Return the (x, y) coordinate for the center point of the cell that contains the specified text.  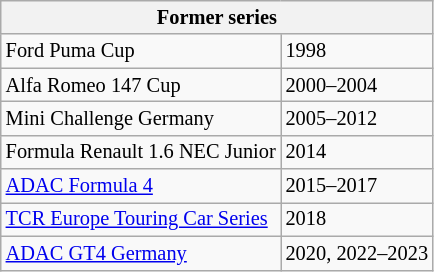
Alfa Romeo 147 Cup (141, 85)
2000–2004 (357, 85)
1998 (357, 51)
ADAC Formula 4 (141, 186)
Formula Renault 1.6 NEC Junior (141, 152)
TCR Europe Touring Car Series (141, 219)
2014 (357, 152)
2018 (357, 219)
Mini Challenge Germany (141, 118)
ADAC GT4 Germany (141, 253)
2005–2012 (357, 118)
2015–2017 (357, 186)
Ford Puma Cup (141, 51)
Former series (217, 17)
2020, 2022–2023 (357, 253)
